Scan for the cell matching the given text and deliver its (X, Y) coordinate at center. 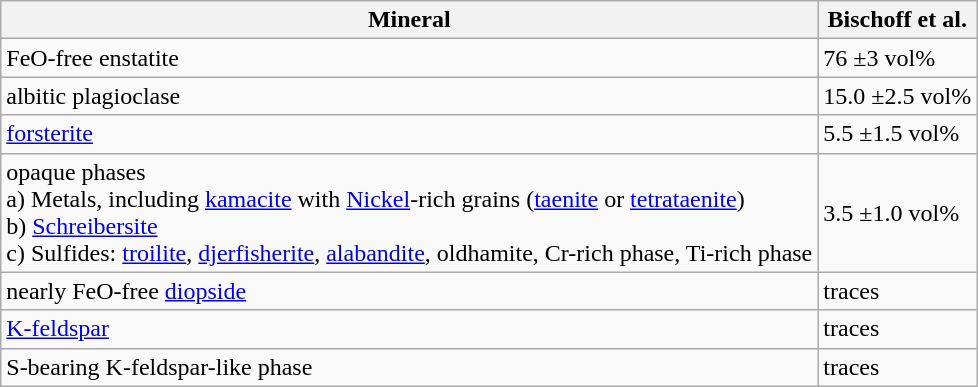
3.5 ±1.0 vol% (898, 212)
forsterite (410, 134)
Bischoff et al. (898, 20)
Mineral (410, 20)
FeO-free enstatite (410, 58)
albitic plagioclase (410, 96)
76 ±3 vol% (898, 58)
15.0 ±2.5 vol% (898, 96)
5.5 ±1.5 vol% (898, 134)
K-feldspar (410, 329)
S-bearing K-feldspar-like phase (410, 367)
nearly FeO-free diopside (410, 291)
